Extract the (X, Y) coordinate from the center of the cell holding the provided text.  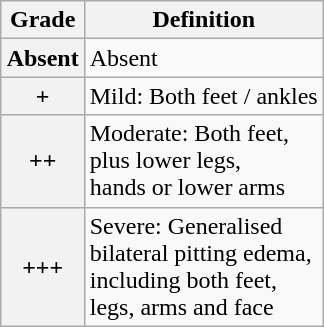
Mild: Both feet / ankles (204, 96)
+++ (42, 266)
Grade (42, 20)
++ (42, 161)
Moderate: Both feet, plus lower legs, hands or lower arms (204, 161)
+ (42, 96)
Severe: Generalised bilateral pitting edema, including both feet, legs, arms and face (204, 266)
Definition (204, 20)
